Find where the given text appears and provide that cell's center as [x, y] coordinate. 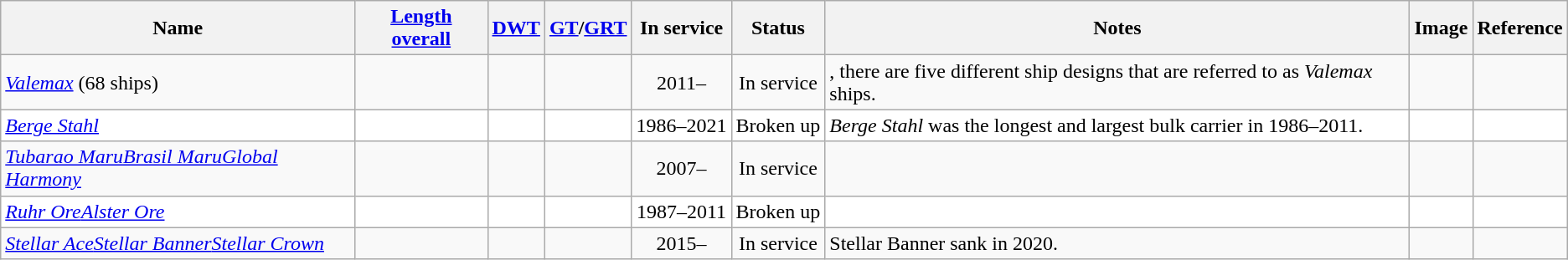
Berge Stahl was the longest and largest bulk carrier in 1986–2011. [1117, 125]
1987–2011 [682, 212]
Notes [1117, 28]
Length overall [421, 28]
Status [778, 28]
GT/GRT [588, 28]
2015– [682, 243]
2011– [682, 82]
Stellar Banner sank in 2020. [1117, 243]
Valemax (68 ships) [178, 82]
Tubarao MaruBrasil MaruGlobal Harmony [178, 169]
Berge Stahl [178, 125]
DWT [516, 28]
1986–2021 [682, 125]
2007– [682, 169]
Name [178, 28]
Ruhr OreAlster Ore [178, 212]
, there are five different ship designs that are referred to as Valemax ships. [1117, 82]
Stellar AceStellar BannerStellar Crown [178, 243]
Image [1441, 28]
Reference [1519, 28]
